Output the [x, y] coordinate of the center of the cell containing the given text.  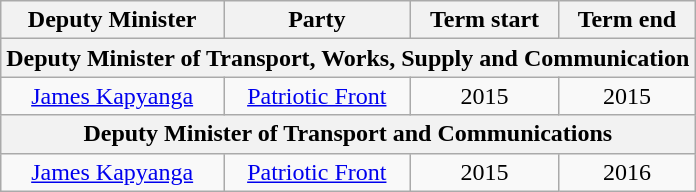
Term start [484, 20]
Party [317, 20]
2016 [627, 172]
Term end [627, 20]
Deputy Minister of Transport and Communications [348, 134]
Deputy Minister [112, 20]
Deputy Minister of Transport, Works, Supply and Communication [348, 58]
